From the cell containing the given text, extract its center point as [x, y] coordinate. 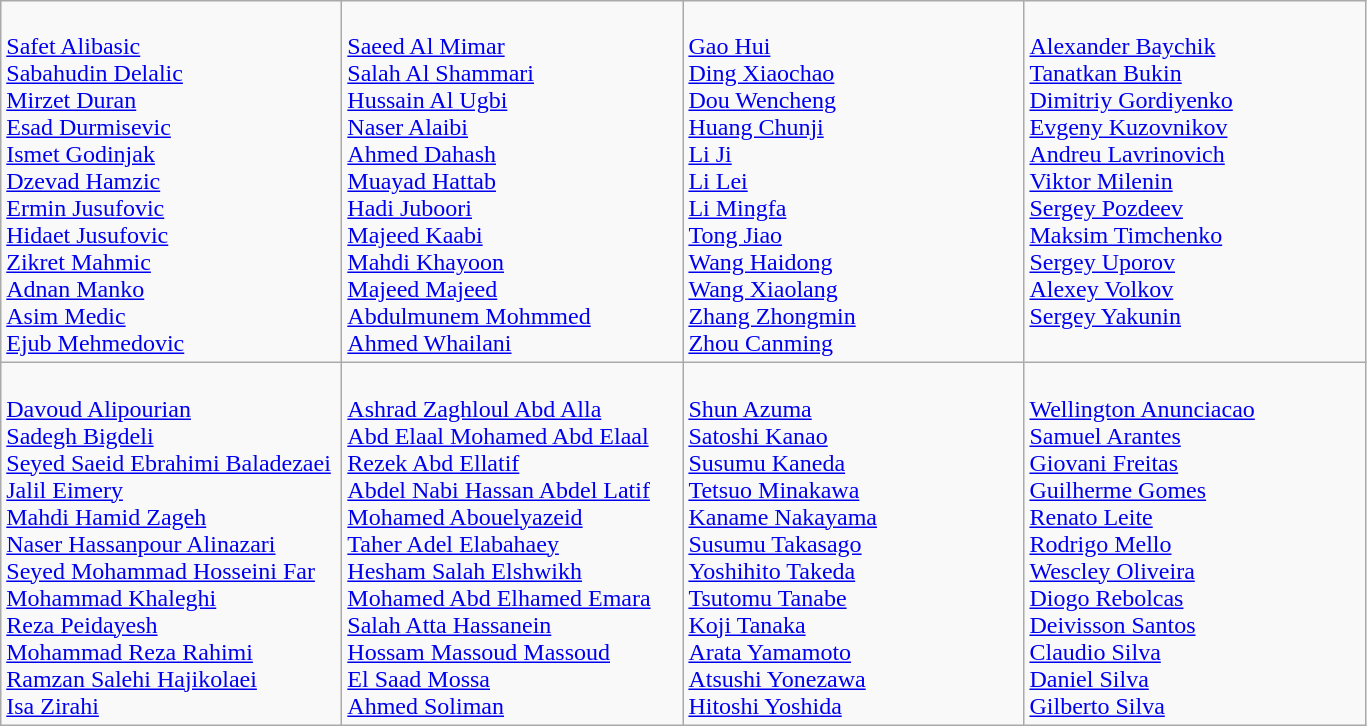
Gao Hui Ding Xiaochao Dou Wencheng Huang Chunji Li Ji Li Lei Li Mingfa Tong Jiao Wang Haidong Wang Xiaolang Zhang Zhongmin Zhou Canming [854, 182]
